Find where the given text appears and provide that cell's center as (X, Y) coordinate. 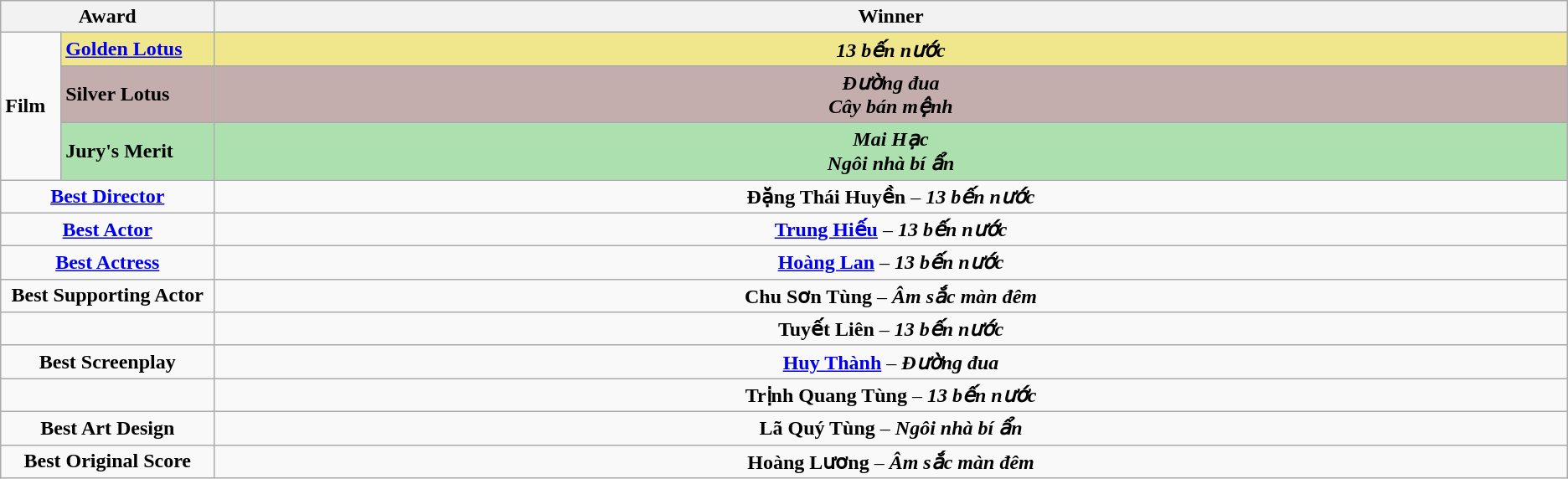
Đường đuaCây bán mệnh (891, 94)
Golden Lotus (137, 49)
Best Actress (107, 263)
Jury's Merit (137, 151)
Best Original Score (107, 461)
Best Supporting Actor (107, 296)
Winner (891, 17)
Best Actor (107, 229)
Lã Quý Tùng – Ngôi nhà bí ẩn (891, 428)
Trịnh Quang Tùng – 13 bến nước (891, 395)
13 bến nước (891, 49)
Hoàng Lương – Âm sắc màn đêm (891, 461)
Best Art Design (107, 428)
Mai HạcNgôi nhà bí ẩn (891, 151)
Tuyết Liên – 13 bến nước (891, 329)
Award (107, 17)
Huy Thành – Đường đua (891, 362)
Film (31, 106)
Silver Lotus (137, 94)
Chu Sơn Tùng – Âm sắc màn đêm (891, 296)
Hoàng Lan – 13 bến nước (891, 263)
Best Screenplay (107, 362)
Best Director (107, 196)
Trung Hiếu – 13 bến nước (891, 229)
Đặng Thái Huyền – 13 bến nước (891, 196)
